Provide the (X, Y) coordinate of the cell's center where the given text is located.  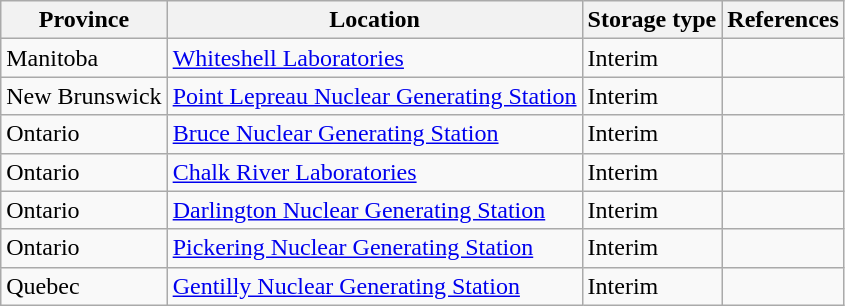
Bruce Nuclear Generating Station (374, 134)
Darlington Nuclear Generating Station (374, 210)
Location (374, 20)
Province (84, 20)
Point Lepreau Nuclear Generating Station (374, 96)
Chalk River Laboratories (374, 172)
Whiteshell Laboratories (374, 58)
References (784, 20)
Storage type (652, 20)
New Brunswick (84, 96)
Manitoba (84, 58)
Quebec (84, 286)
Pickering Nuclear Generating Station (374, 248)
Gentilly Nuclear Generating Station (374, 286)
